Provide the [x, y] coordinate of the cell's center where the given text is located.  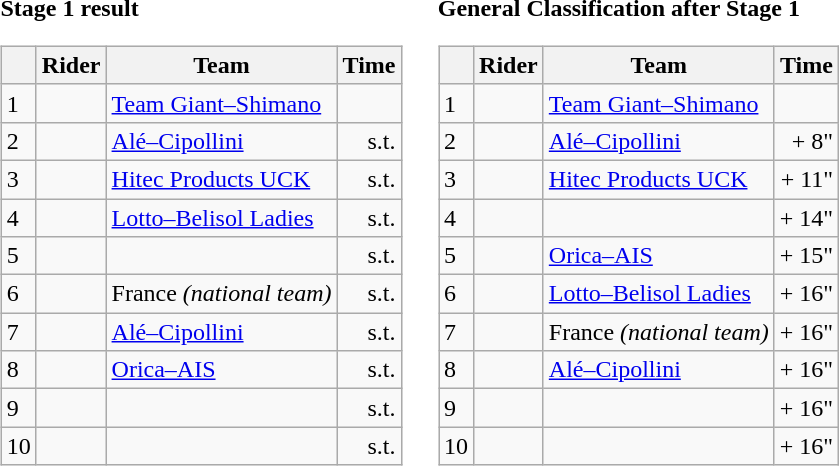
+ 14" [806, 217]
+ 15" [806, 256]
+ 8" [806, 141]
+ 11" [806, 179]
